Extract the [x, y] coordinate from the center of the cell holding the provided text.  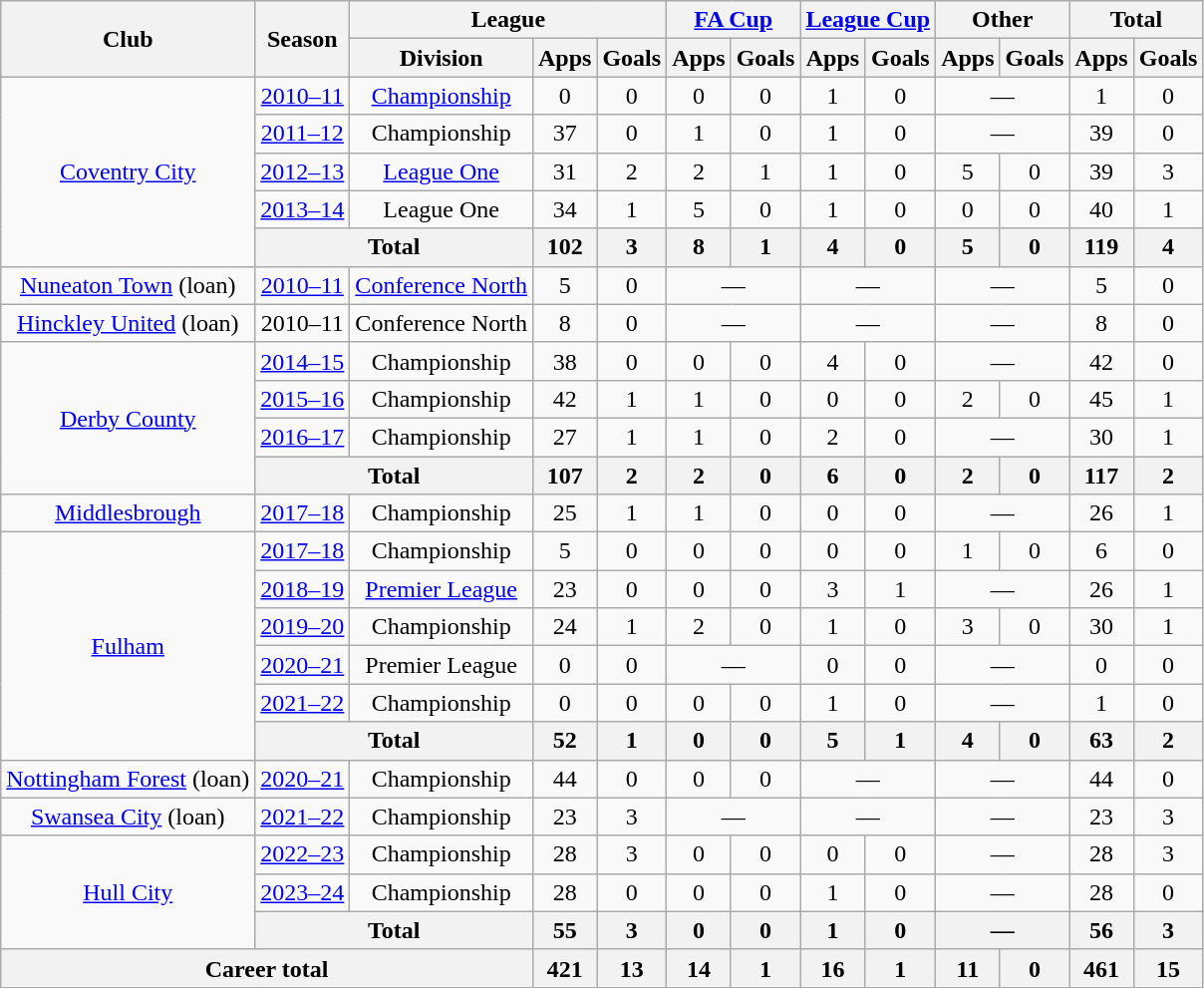
2012–13 [303, 171]
15 [1168, 968]
16 [833, 968]
14 [699, 968]
45 [1101, 399]
25 [564, 513]
461 [1101, 968]
102 [564, 247]
38 [564, 361]
League Cup [868, 20]
11 [968, 968]
2013–14 [303, 209]
2018–19 [303, 589]
63 [1101, 741]
Other [1003, 20]
107 [564, 476]
27 [564, 437]
2015–16 [303, 399]
2016–17 [303, 437]
Career total [267, 968]
34 [564, 209]
Swansea City (loan) [128, 817]
119 [1101, 247]
Derby County [128, 418]
2019–20 [303, 627]
Hinckley United (loan) [128, 323]
Season [303, 39]
FA Cup [734, 20]
League [508, 20]
2014–15 [303, 361]
421 [564, 968]
Coventry City [128, 171]
Middlesbrough [128, 513]
52 [564, 741]
Club [128, 39]
Nuneaton Town (loan) [128, 285]
2023–24 [303, 892]
117 [1101, 476]
31 [564, 171]
37 [564, 134]
13 [632, 968]
Fulham [128, 646]
Nottingham Forest (loan) [128, 779]
56 [1101, 930]
55 [564, 930]
40 [1101, 209]
Division [442, 58]
2011–12 [303, 134]
24 [564, 627]
2022–23 [303, 854]
Hull City [128, 892]
